Detect which cell encompasses the target text, then output its [X, Y] center coordinate. 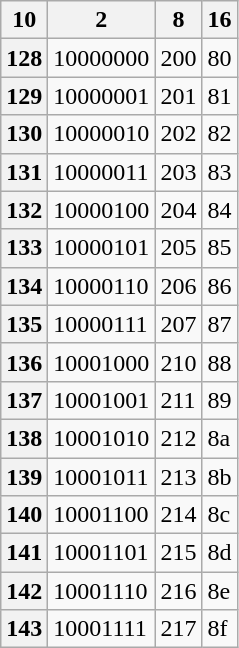
10000010 [102, 134]
203 [178, 172]
87 [220, 324]
81 [220, 96]
8a [220, 438]
88 [220, 362]
207 [178, 324]
200 [178, 58]
132 [24, 210]
143 [24, 629]
211 [178, 400]
133 [24, 248]
85 [220, 248]
8 [178, 20]
214 [178, 515]
82 [220, 134]
139 [24, 477]
216 [178, 591]
8d [220, 553]
80 [220, 58]
8f [220, 629]
134 [24, 286]
217 [178, 629]
10000101 [102, 248]
130 [24, 134]
8c [220, 515]
84 [220, 210]
212 [178, 438]
128 [24, 58]
10001001 [102, 400]
83 [220, 172]
2 [102, 20]
10000000 [102, 58]
137 [24, 400]
136 [24, 362]
142 [24, 591]
10000110 [102, 286]
86 [220, 286]
206 [178, 286]
129 [24, 96]
10001100 [102, 515]
10001010 [102, 438]
210 [178, 362]
202 [178, 134]
215 [178, 553]
135 [24, 324]
10001011 [102, 477]
141 [24, 553]
10000111 [102, 324]
213 [178, 477]
8b [220, 477]
204 [178, 210]
10001110 [102, 591]
16 [220, 20]
8e [220, 591]
10001000 [102, 362]
140 [24, 515]
10000100 [102, 210]
205 [178, 248]
201 [178, 96]
10000011 [102, 172]
131 [24, 172]
138 [24, 438]
10 [24, 20]
10001101 [102, 553]
10001111 [102, 629]
89 [220, 400]
10000001 [102, 96]
